Extract the [X, Y] coordinate from the center of the cell holding the provided text.  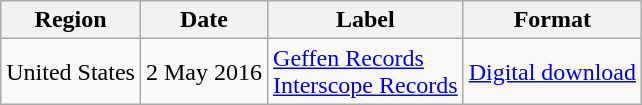
Label [366, 20]
Date [204, 20]
Region [71, 20]
2 May 2016 [204, 72]
United States [71, 72]
Format [552, 20]
Digital download [552, 72]
Geffen RecordsInterscope Records [366, 72]
